Return the (X, Y) coordinate for the center point of the cell that contains the specified text.  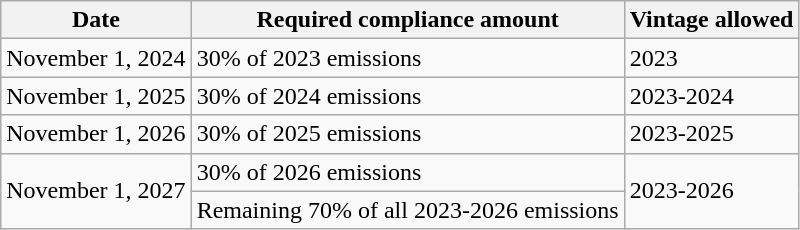
November 1, 2025 (96, 96)
Required compliance amount (408, 20)
2023-2025 (712, 134)
2023-2024 (712, 96)
2023 (712, 58)
November 1, 2026 (96, 134)
November 1, 2024 (96, 58)
November 1, 2027 (96, 191)
2023-2026 (712, 191)
30% of 2023 emissions (408, 58)
Date (96, 20)
30% of 2024 emissions (408, 96)
Remaining 70% of all 2023-2026 emissions (408, 210)
30% of 2025 emissions (408, 134)
30% of 2026 emissions (408, 172)
Vintage allowed (712, 20)
